Extract the [X, Y] coordinate from the center of the cell holding the provided text.  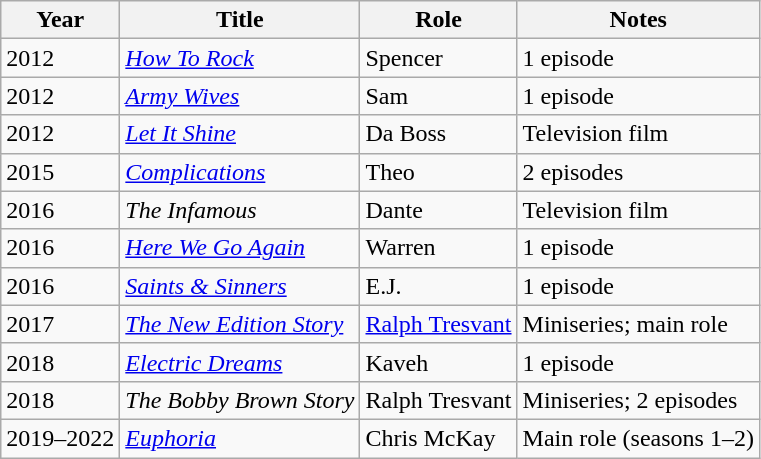
How To Rock [240, 58]
Chris McKay [438, 438]
Theo [438, 172]
2015 [60, 172]
Spencer [438, 58]
Saints & Sinners [240, 286]
The Infamous [240, 210]
Here We Go Again [240, 248]
Year [60, 20]
Kaveh [438, 362]
The New Edition Story [240, 324]
The Bobby Brown Story [240, 400]
Sam [438, 96]
Miniseries; main role [638, 324]
2017 [60, 324]
Let It Shine [240, 134]
E.J. [438, 286]
2019–2022 [60, 438]
Main role (seasons 1–2) [638, 438]
Euphoria [240, 438]
Notes [638, 20]
Electric Dreams [240, 362]
Dante [438, 210]
Warren [438, 248]
Miniseries; 2 episodes [638, 400]
Title [240, 20]
2 episodes [638, 172]
Army Wives [240, 96]
Role [438, 20]
Complications [240, 172]
Da Boss [438, 134]
